Scan for the cell matching the given text and deliver its [x, y] coordinate at center. 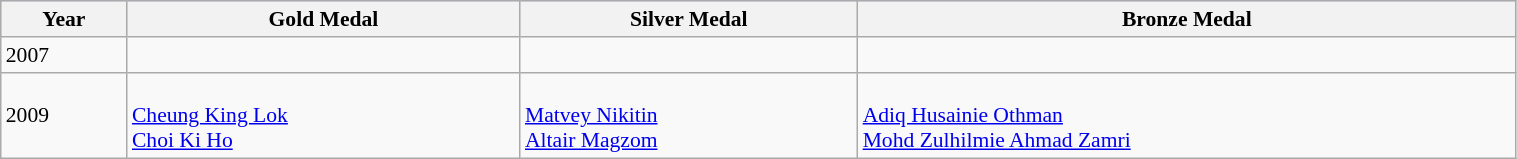
Adiq Husainie OthmanMohd Zulhilmie Ahmad Zamri [1187, 116]
Bronze Medal [1187, 19]
Matvey NikitinAltair Magzom [689, 116]
2007 [64, 55]
Silver Medal [689, 19]
Year [64, 19]
Cheung King LokChoi Ki Ho [324, 116]
2009 [64, 116]
Gold Medal [324, 19]
